From the cell containing the given text, extract its center point as [X, Y] coordinate. 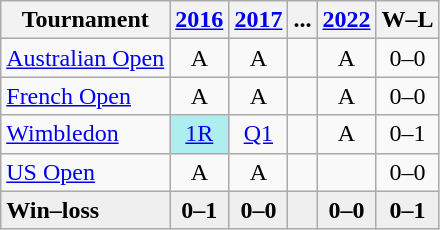
1R [200, 134]
US Open [86, 172]
W–L [408, 20]
Australian Open [86, 58]
French Open [86, 96]
Wimbledon [86, 134]
2016 [200, 20]
... [302, 20]
Q1 [258, 134]
2017 [258, 20]
Win–loss [86, 210]
2022 [346, 20]
Tournament [86, 20]
